Capture the cell that displays the provided text and extract its [x, y] central coordinate. 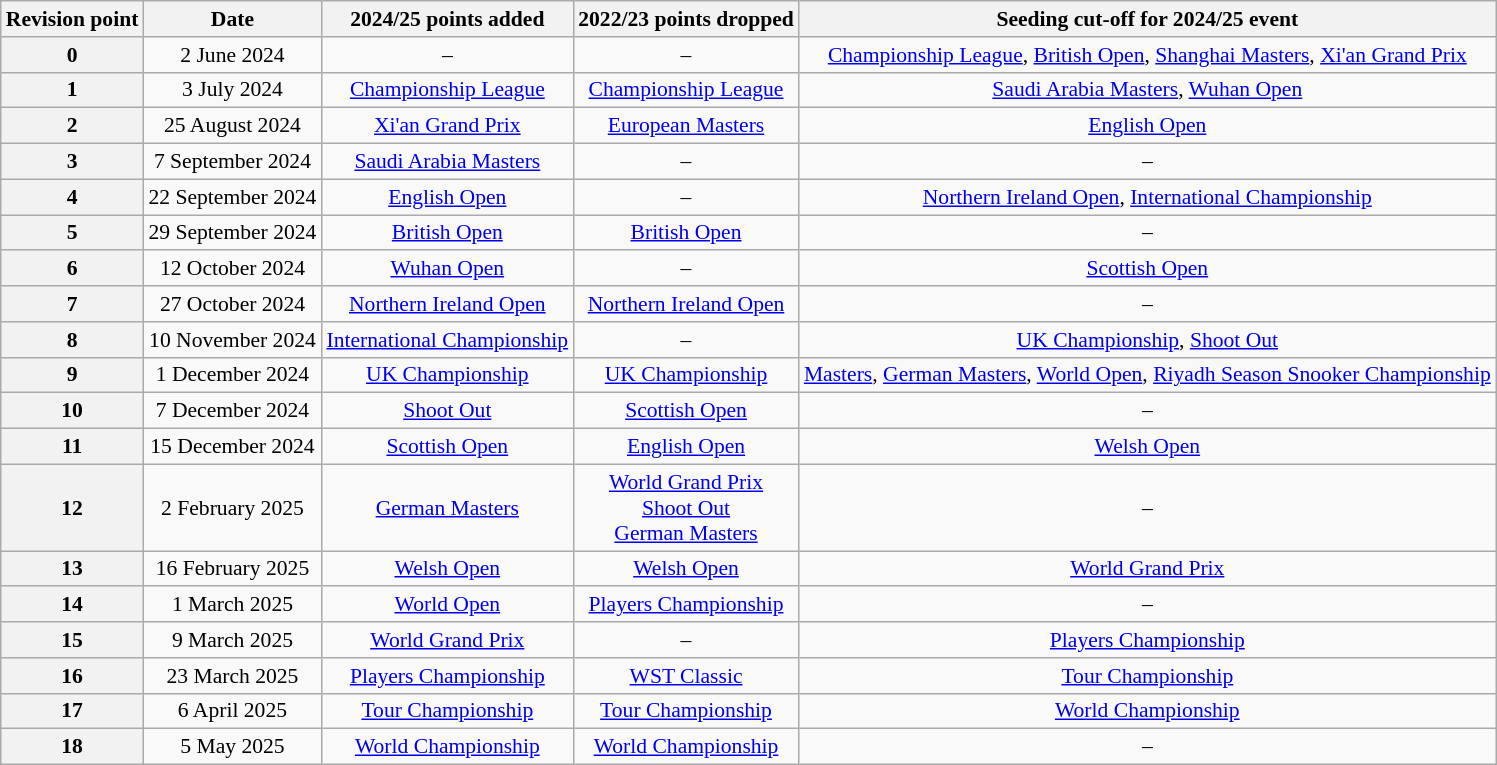
Date [232, 19]
23 March 2025 [232, 676]
Championship League, British Open, Shanghai Masters, Xi'an Grand Prix [1148, 55]
13 [72, 569]
12 October 2024 [232, 269]
18 [72, 747]
12 [72, 508]
6 [72, 269]
15 December 2024 [232, 447]
WST Classic [686, 676]
8 [72, 340]
7 September 2024 [232, 162]
17 [72, 711]
3 [72, 162]
Revision point [72, 19]
UK Championship, Shoot Out [1148, 340]
16 February 2025 [232, 569]
27 October 2024 [232, 304]
World Open [447, 605]
3 July 2024 [232, 90]
1 March 2025 [232, 605]
25 August 2024 [232, 126]
International Championship [447, 340]
9 [72, 375]
0 [72, 55]
16 [72, 676]
5 May 2025 [232, 747]
5 [72, 233]
10 November 2024 [232, 340]
Wuhan Open [447, 269]
22 September 2024 [232, 197]
2024/25 points added [447, 19]
German Masters [447, 508]
World Grand PrixShoot OutGerman Masters [686, 508]
6 April 2025 [232, 711]
Saudi Arabia Masters [447, 162]
4 [72, 197]
Shoot Out [447, 411]
Xi'an Grand Prix [447, 126]
9 March 2025 [232, 640]
7 December 2024 [232, 411]
Saudi Arabia Masters, Wuhan Open [1148, 90]
7 [72, 304]
2 [72, 126]
2 February 2025 [232, 508]
15 [72, 640]
Masters, German Masters, World Open, Riyadh Season Snooker Championship [1148, 375]
2022/23 points dropped [686, 19]
1 [72, 90]
10 [72, 411]
European Masters [686, 126]
29 September 2024 [232, 233]
14 [72, 605]
11 [72, 447]
1 December 2024 [232, 375]
Seeding cut-off for 2024/25 event [1148, 19]
2 June 2024 [232, 55]
Northern Ireland Open, International Championship [1148, 197]
